Provide the [x, y] coordinate of the cell's center where the given text is located.  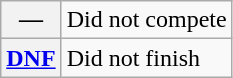
DNF [31, 58]
Did not compete [146, 20]
— [31, 20]
Did not finish [146, 58]
